Find where the given text appears and provide that cell's center as [X, Y] coordinate. 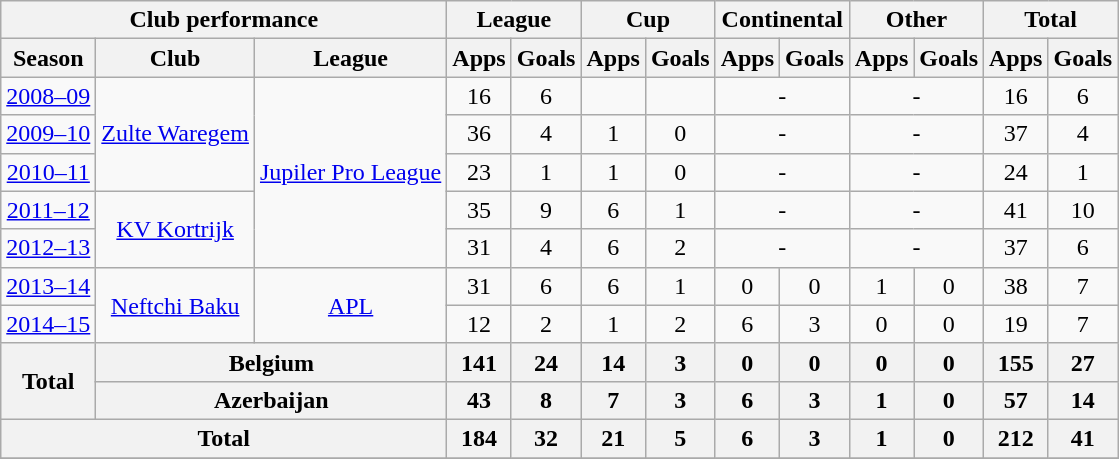
KV Kortrijk [176, 229]
155 [1016, 362]
Season [48, 58]
Club performance [224, 20]
Continental [782, 20]
21 [613, 438]
2014–15 [48, 324]
2011–12 [48, 210]
141 [479, 362]
Belgium [272, 362]
2008–09 [48, 96]
212 [1016, 438]
36 [479, 134]
38 [1016, 286]
8 [546, 400]
Zulte Waregem [176, 134]
10 [1083, 210]
43 [479, 400]
Azerbaijan [272, 400]
2009–10 [48, 134]
APL [350, 305]
Jupiler Pro League [350, 172]
12 [479, 324]
184 [479, 438]
Club [176, 58]
Cup [648, 20]
2012–13 [48, 248]
Other [916, 20]
35 [479, 210]
19 [1016, 324]
9 [546, 210]
57 [1016, 400]
23 [479, 172]
2010–11 [48, 172]
27 [1083, 362]
Neftchi Baku [176, 305]
2013–14 [48, 286]
5 [680, 438]
32 [546, 438]
